Return [x, y] of the center of cell containing provided text 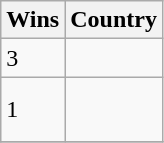
Wins [33, 20]
3 [33, 58]
Country [114, 20]
1 [33, 110]
